For the text-containing cell, return its midpoint in [x, y] coordinate format. 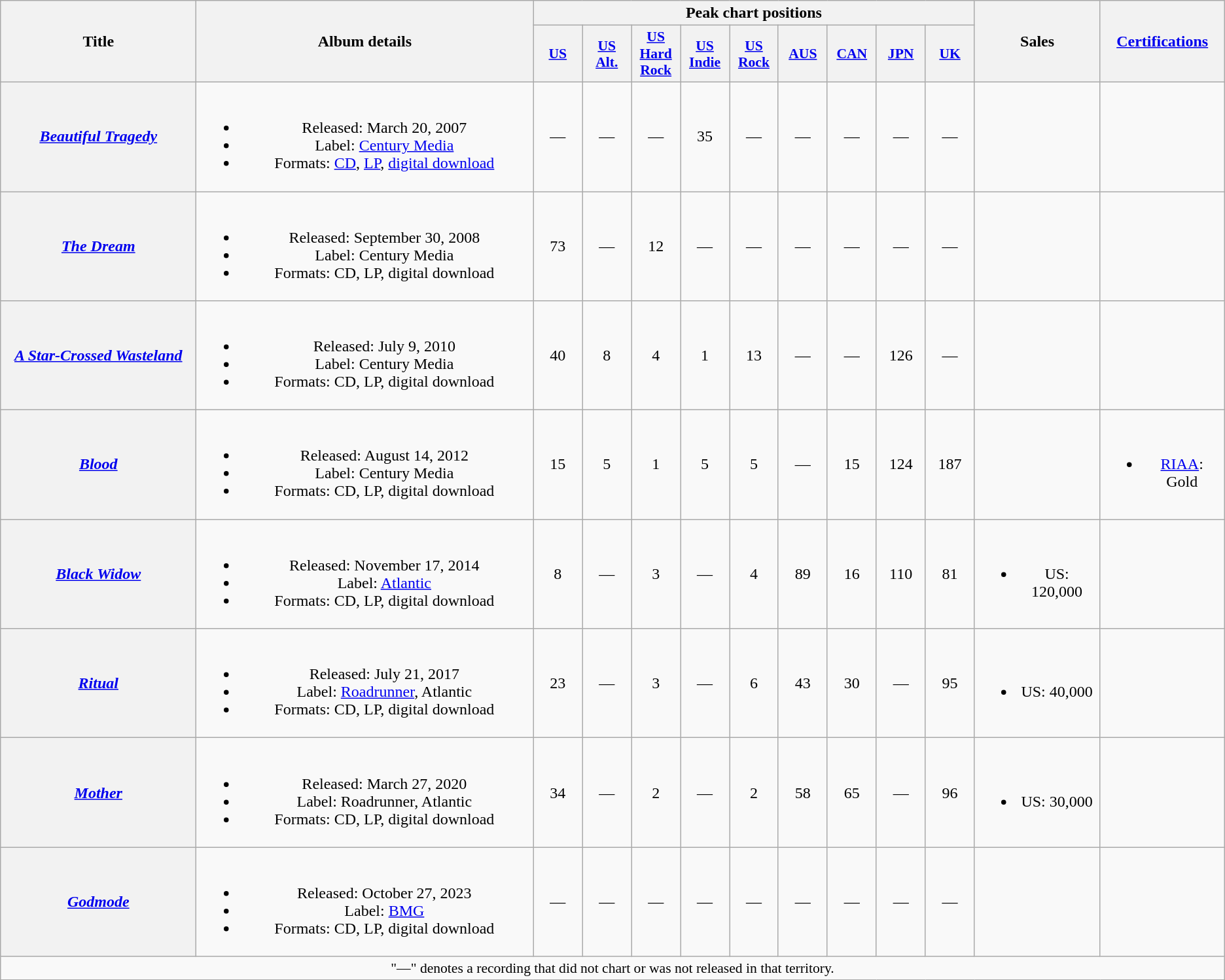
58 [802, 793]
Sales [1037, 42]
Released: October 27, 2023Label: BMGFormats: CD, LP, digital download [365, 901]
USHardRock [656, 54]
Released: July 9, 2010Label: Century MediaFormats: CD, LP, digital download [365, 356]
Released: November 17, 2014Label: AtlanticFormats: CD, LP, digital download [365, 574]
Released: September 30, 2008Label: Century MediaFormats: CD, LP, digital download [365, 246]
12 [656, 246]
Album details [365, 42]
89 [802, 574]
40 [558, 356]
Title [98, 42]
Released: March 20, 2007Label: Century MediaFormats: CD, LP, digital download [365, 136]
US [558, 54]
65 [852, 793]
Peak chart positions [754, 13]
USRock [754, 54]
"—" denotes a recording that did not chart or was not released in that territory. [612, 968]
Released: March 27, 2020Label: Roadrunner, AtlanticFormats: CD, LP, digital download [365, 793]
Released: July 21, 2017Label: Roadrunner, AtlanticFormats: CD, LP, digital download [365, 683]
126 [900, 356]
124 [900, 464]
Certifications [1162, 42]
Released: August 14, 2012Label: Century MediaFormats: CD, LP, digital download [365, 464]
16 [852, 574]
US: 30,000 [1037, 793]
UK [950, 54]
The Dream [98, 246]
Mother [98, 793]
RIAA: Gold [1162, 464]
110 [900, 574]
35 [705, 136]
187 [950, 464]
Godmode [98, 901]
A Star-Crossed Wasteland [98, 356]
US: 40,000 [1037, 683]
23 [558, 683]
43 [802, 683]
73 [558, 246]
Black Widow [98, 574]
95 [950, 683]
30 [852, 683]
Blood [98, 464]
USAlt. [607, 54]
81 [950, 574]
13 [754, 356]
US: 120,000 [1037, 574]
CAN [852, 54]
Beautiful Tragedy [98, 136]
USIndie [705, 54]
96 [950, 793]
Ritual [98, 683]
AUS [802, 54]
34 [558, 793]
6 [754, 683]
JPN [900, 54]
